Return (x, y) of the center of cell containing provided text 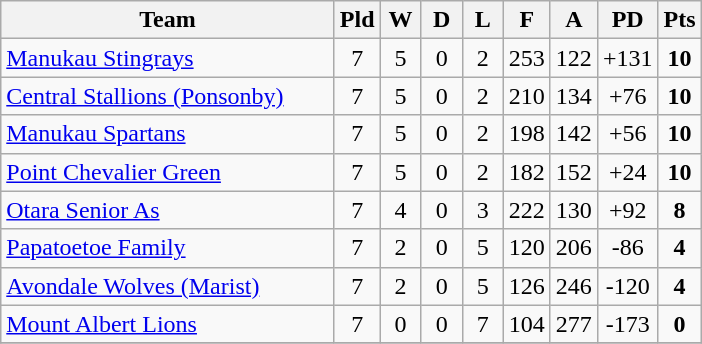
Otara Senior As (168, 210)
253 (526, 58)
130 (574, 210)
+92 (628, 210)
Manukau Spartans (168, 134)
206 (574, 248)
182 (526, 172)
Team (168, 20)
3 (482, 210)
+76 (628, 96)
142 (574, 134)
Point Chevalier Green (168, 172)
+56 (628, 134)
Avondale Wolves (Marist) (168, 286)
104 (526, 324)
198 (526, 134)
A (574, 20)
W (400, 20)
Pts (680, 20)
120 (526, 248)
8 (680, 210)
-120 (628, 286)
-173 (628, 324)
122 (574, 58)
+131 (628, 58)
D (442, 20)
222 (526, 210)
277 (574, 324)
F (526, 20)
Manukau Stingrays (168, 58)
210 (526, 96)
-86 (628, 248)
Papatoetoe Family (168, 248)
L (482, 20)
246 (574, 286)
+24 (628, 172)
PD (628, 20)
152 (574, 172)
Central Stallions (Ponsonby) (168, 96)
Mount Albert Lions (168, 324)
Pld (357, 20)
134 (574, 96)
126 (526, 286)
